Search for the cell housing the specified text and yield its [X, Y] center coordinate. 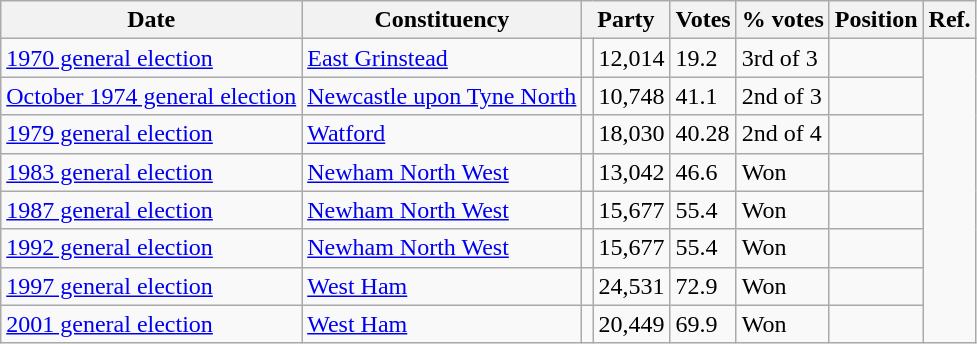
1992 general election [152, 248]
1987 general election [152, 210]
Watford [442, 134]
Constituency [442, 20]
Party [626, 20]
Votes [703, 20]
46.6 [703, 172]
13,042 [632, 172]
East Grinstead [442, 58]
Newcastle upon Tyne North [442, 96]
1979 general election [152, 134]
3rd of 3 [782, 58]
41.1 [703, 96]
40.28 [703, 134]
Ref. [950, 20]
2001 general election [152, 324]
10,748 [632, 96]
19.2 [703, 58]
1970 general election [152, 58]
72.9 [703, 286]
1983 general election [152, 172]
69.9 [703, 324]
1997 general election [152, 286]
2nd of 3 [782, 96]
20,449 [632, 324]
% votes [782, 20]
Date [152, 20]
2nd of 4 [782, 134]
12,014 [632, 58]
October 1974 general election [152, 96]
Position [876, 20]
18,030 [632, 134]
24,531 [632, 286]
